Detect which cell encompasses the target text, then output its (X, Y) center coordinate. 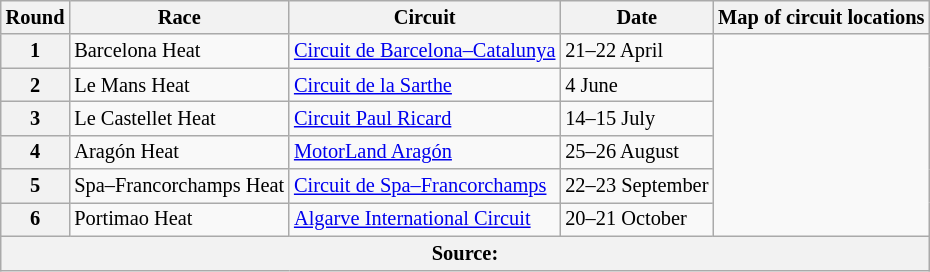
MotorLand Aragón (424, 152)
Race (179, 17)
Circuit Paul Ricard (424, 118)
Portimao Heat (179, 219)
20–21 October (636, 219)
Circuit de Spa–Francorchamps (424, 186)
Barcelona Heat (179, 51)
22–23 September (636, 186)
Map of circuit locations (821, 17)
Date (636, 17)
6 (36, 219)
Circuit de la Sarthe (424, 85)
Spa–Francorchamps Heat (179, 186)
1 (36, 51)
3 (36, 118)
Algarve International Circuit (424, 219)
Source: (465, 253)
Le Castellet Heat (179, 118)
Le Mans Heat (179, 85)
Aragón Heat (179, 152)
14–15 July (636, 118)
5 (36, 186)
25–26 August (636, 152)
Circuit de Barcelona–Catalunya (424, 51)
21–22 April (636, 51)
Round (36, 17)
2 (36, 85)
Circuit (424, 17)
4 June (636, 85)
4 (36, 152)
